Return (x, y) of the center of cell containing provided text 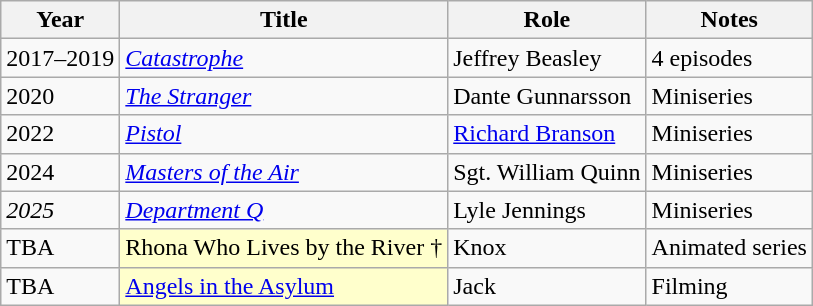
Dante Gunnarsson (547, 96)
Role (547, 20)
Rhona Who Lives by the River † (284, 248)
Year (60, 20)
Masters of the Air (284, 172)
Angels in the Asylum (284, 286)
Richard Branson (547, 134)
Animated series (729, 248)
Jack (547, 286)
Pistol (284, 134)
Jeffrey Beasley (547, 58)
2025 (60, 210)
2020 (60, 96)
Title (284, 20)
The Stranger (284, 96)
Lyle Jennings (547, 210)
Catastrophe (284, 58)
2024 (60, 172)
4 episodes (729, 58)
Notes (729, 20)
2022 (60, 134)
Sgt. William Quinn (547, 172)
Filming (729, 286)
Knox (547, 248)
2017–2019 (60, 58)
Department Q (284, 210)
